Output the [x, y] coordinate of the center of the cell containing the given text.  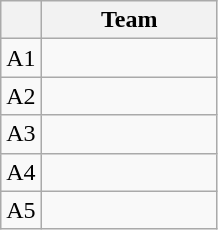
A5 [21, 210]
A2 [21, 96]
A3 [21, 134]
A1 [21, 58]
A4 [21, 172]
Team [129, 20]
